From the cell containing the given text, extract its center point as [X, Y] coordinate. 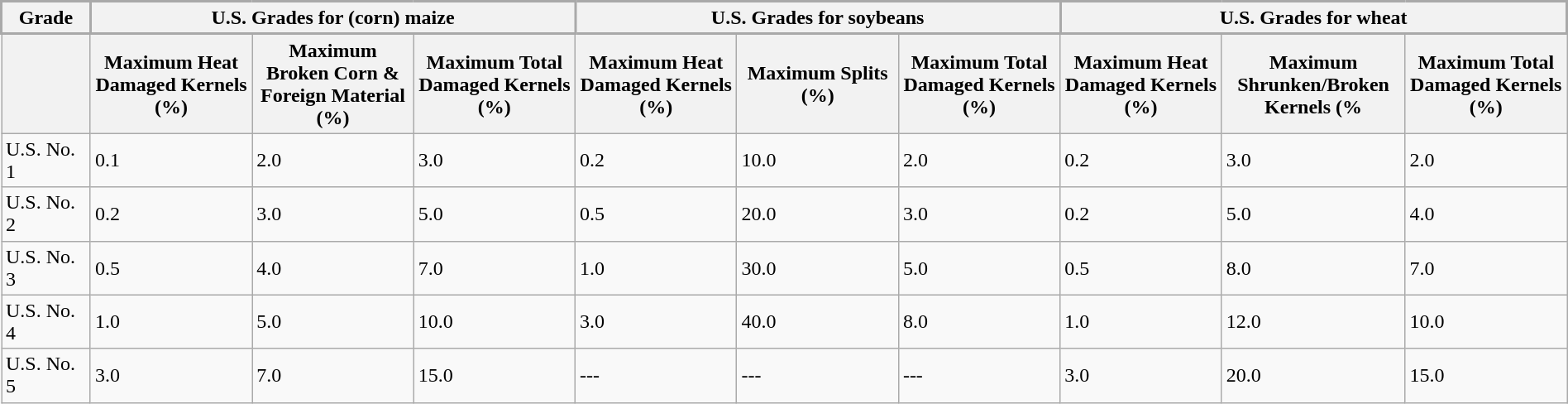
U.S. No. 4 [46, 321]
U.S. No. 3 [46, 268]
Grade [46, 18]
30.0 [817, 268]
40.0 [817, 321]
U.S. Grades for (corn) maize [332, 18]
U.S. Grades for soybeans [818, 18]
U.S. Grades for wheat [1313, 18]
0.1 [170, 161]
U.S. No. 5 [46, 376]
Maximum Shrunken/Broken Kernels (% [1313, 84]
Maximum Broken Corn & Foreign Material (%) [332, 84]
12.0 [1313, 321]
U.S. No. 1 [46, 161]
U.S. No. 2 [46, 214]
Maximum Splits (%) [817, 84]
